Locate the cell with the specified text and output its [X, Y] center coordinate. 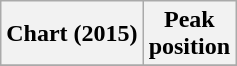
Chart (2015) [72, 34]
Peakposition [189, 34]
